Extract the (X, Y) coordinate from the center of the cell holding the provided text.  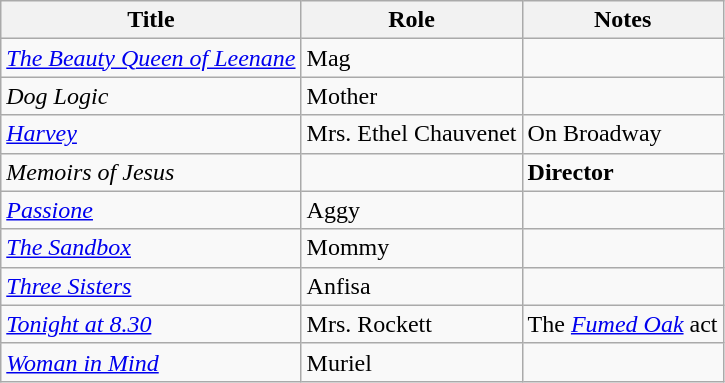
The Sandbox (151, 248)
Mother (412, 96)
Three Sisters (151, 286)
Woman in Mind (151, 362)
Anfisa (412, 286)
The Fumed Oak act (622, 324)
Director (622, 172)
Aggy (412, 210)
Dog Logic (151, 96)
Harvey (151, 134)
Mommy (412, 248)
Mrs. Ethel Chauvenet (412, 134)
Notes (622, 20)
Muriel (412, 362)
Passione (151, 210)
Title (151, 20)
Mag (412, 58)
Memoirs of Jesus (151, 172)
On Broadway (622, 134)
Mrs. Rockett (412, 324)
Role (412, 20)
Tonight at 8.30 (151, 324)
The Beauty Queen of Leenane (151, 58)
